Output the [X, Y] coordinate of the center of the cell containing the given text.  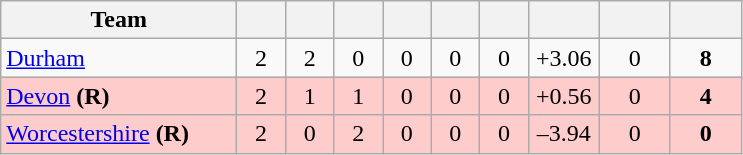
4 [706, 96]
+0.56 [564, 96]
Team [119, 20]
Devon (R) [119, 96]
Durham [119, 58]
8 [706, 58]
Worcestershire (R) [119, 134]
–3.94 [564, 134]
+3.06 [564, 58]
